Determine the (x, y) coordinate at the center of the cell enclosing the given text.  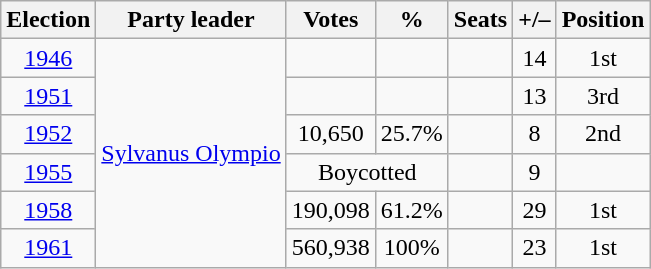
+/– (534, 20)
1946 (48, 58)
25.7% (412, 134)
100% (412, 248)
190,098 (330, 210)
560,938 (330, 248)
61.2% (412, 210)
8 (534, 134)
10,650 (330, 134)
1955 (48, 172)
% (412, 20)
2nd (603, 134)
Boycotted (367, 172)
3rd (603, 96)
Sylvanus Olympio (191, 153)
Position (603, 20)
Party leader (191, 20)
1961 (48, 248)
1952 (48, 134)
1958 (48, 210)
14 (534, 58)
Election (48, 20)
Votes (330, 20)
1951 (48, 96)
9 (534, 172)
23 (534, 248)
13 (534, 96)
29 (534, 210)
Seats (480, 20)
